Pinpoint the cell where the given text exists, returning its (X, Y) midpoint coordinate. 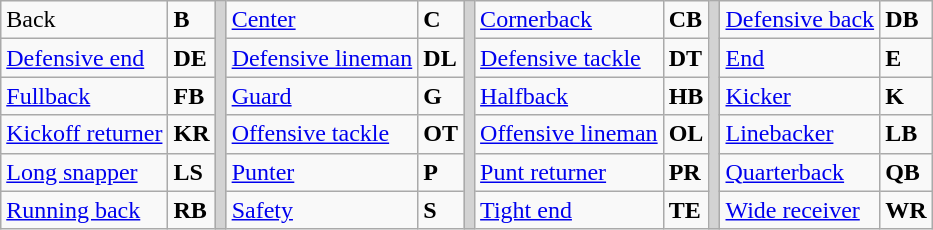
DT (686, 58)
Defensive tackle (570, 58)
Quarterback (800, 172)
TE (686, 210)
E (906, 58)
Defensive back (800, 20)
Fullback (84, 96)
K (906, 96)
QB (906, 172)
B (192, 20)
Kickoff returner (84, 134)
Halfback (570, 96)
KR (192, 134)
Kicker (800, 96)
Back (84, 20)
Wide receiver (800, 210)
Offensive lineman (570, 134)
OT (441, 134)
Cornerback (570, 20)
DB (906, 20)
RB (192, 210)
PR (686, 172)
Punter (322, 172)
DL (441, 58)
Punt returner (570, 172)
Linebacker (800, 134)
Safety (322, 210)
Offensive tackle (322, 134)
Guard (322, 96)
OL (686, 134)
Defensive end (84, 58)
Center (322, 20)
FB (192, 96)
End (800, 58)
Tight end (570, 210)
LB (906, 134)
DE (192, 58)
Running back (84, 210)
WR (906, 210)
Defensive lineman (322, 58)
LS (192, 172)
S (441, 210)
G (441, 96)
P (441, 172)
CB (686, 20)
HB (686, 96)
Long snapper (84, 172)
C (441, 20)
